Return [x, y] of the center of cell containing provided text 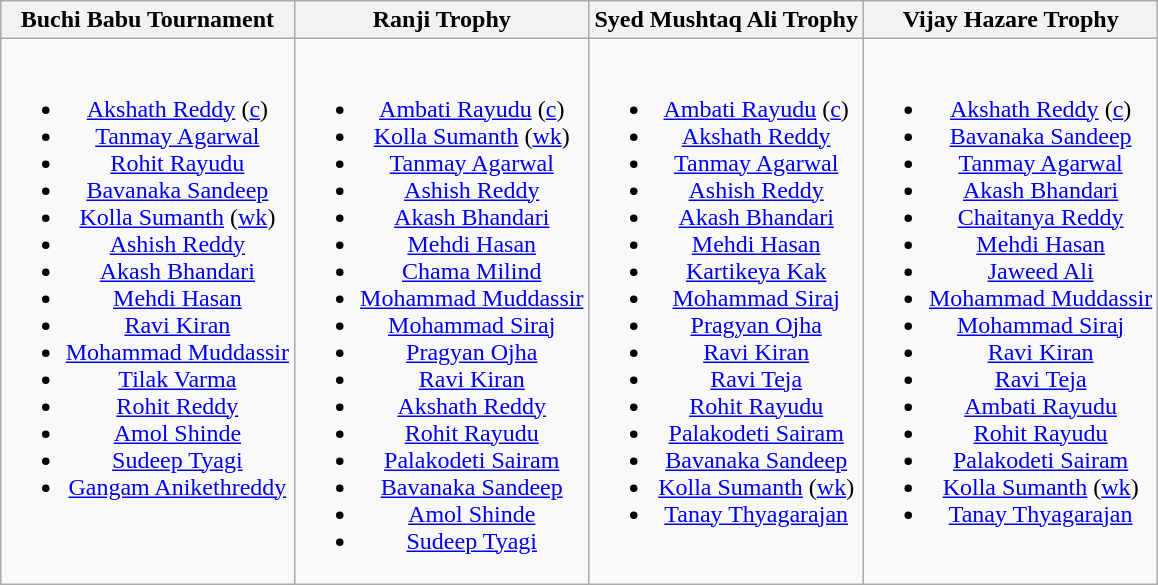
Ranji Trophy [442, 20]
Syed Mushtaq Ali Trophy [726, 20]
Buchi Babu Tournament [147, 20]
Vijay Hazare Trophy [1010, 20]
